Output the [X, Y] coordinate of the center of the cell containing the given text.  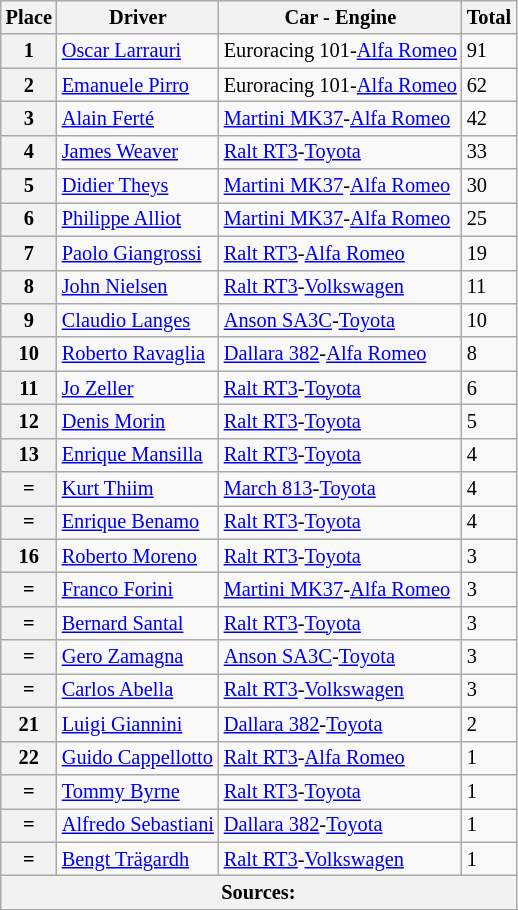
62 [489, 85]
Luigi Giannini [138, 724]
James Weaver [138, 152]
33 [489, 152]
9 [29, 320]
Bernard Santal [138, 623]
91 [489, 51]
Enrique Mansilla [138, 455]
Claudio Langes [138, 320]
Sources: [258, 892]
Philippe Alliot [138, 219]
30 [489, 186]
Paolo Giangrossi [138, 253]
Guido Cappellotto [138, 758]
22 [29, 758]
Car - Engine [340, 17]
19 [489, 253]
Place [29, 17]
Denis Morin [138, 421]
John Nielsen [138, 287]
Jo Zeller [138, 388]
March 813-Toyota [340, 489]
Enrique Benamo [138, 522]
Didier Theys [138, 186]
25 [489, 219]
Driver [138, 17]
13 [29, 455]
Kurt Thiim [138, 489]
Dallara 382-Alfa Romeo [340, 354]
Tommy Byrne [138, 791]
12 [29, 421]
Alfredo Sebastiani [138, 825]
7 [29, 253]
Roberto Moreno [138, 556]
Oscar Larrauri [138, 51]
Alain Ferté [138, 118]
Roberto Ravaglia [138, 354]
Total [489, 17]
Franco Forini [138, 589]
21 [29, 724]
Bengt Trägardh [138, 859]
42 [489, 118]
Carlos Abella [138, 690]
16 [29, 556]
Emanuele Pirro [138, 85]
Gero Zamagna [138, 657]
